Provide the (X, Y) coordinate of the cell's center where the given text is located.  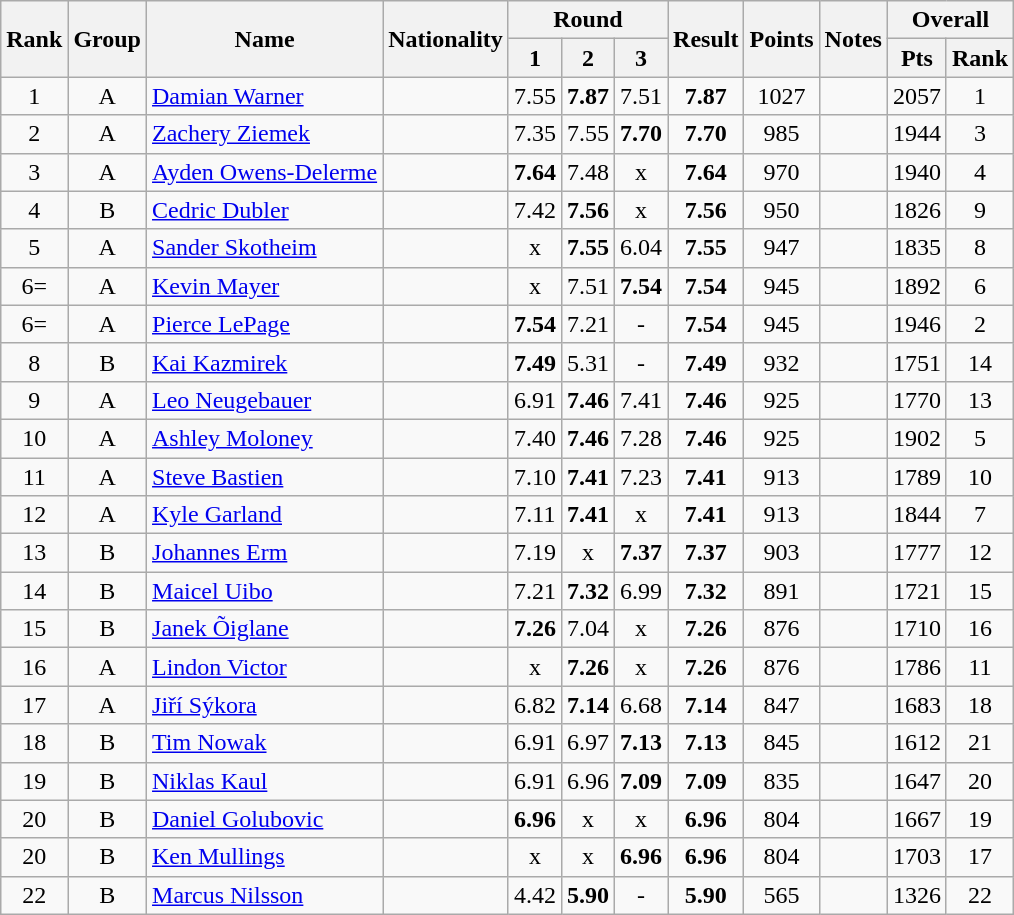
7.23 (640, 477)
6.97 (588, 743)
Ayden Owens-Delerme (265, 172)
Lindon Victor (265, 667)
Name (265, 39)
903 (782, 553)
4.42 (534, 895)
970 (782, 172)
7 (980, 515)
1844 (916, 515)
1944 (916, 134)
Tim Nowak (265, 743)
1892 (916, 286)
Maicel Uibo (265, 591)
950 (782, 210)
947 (782, 248)
7.10 (534, 477)
Johannes Erm (265, 553)
932 (782, 362)
1751 (916, 362)
Zachery Ziemek (265, 134)
1710 (916, 629)
7.40 (534, 438)
7.35 (534, 134)
1326 (916, 895)
Result (706, 39)
Pierce LePage (265, 324)
835 (782, 781)
2057 (916, 96)
Nationality (446, 39)
Kyle Garland (265, 515)
Janek Õiglane (265, 629)
6 (980, 286)
1612 (916, 743)
Kevin Mayer (265, 286)
985 (782, 134)
6.68 (640, 705)
Notes (853, 39)
6.04 (640, 248)
Sander Skotheim (265, 248)
1940 (916, 172)
Round (588, 20)
1027 (782, 96)
5.31 (588, 362)
Marcus Nilsson (265, 895)
1683 (916, 705)
1946 (916, 324)
Niklas Kaul (265, 781)
Points (782, 39)
Overall (950, 20)
1786 (916, 667)
1721 (916, 591)
Group (108, 39)
6.82 (534, 705)
1667 (916, 819)
7.42 (534, 210)
845 (782, 743)
Daniel Golubovic (265, 819)
7.11 (534, 515)
Steve Bastien (265, 477)
7.04 (588, 629)
Leo Neugebauer (265, 400)
1902 (916, 438)
7.48 (588, 172)
1789 (916, 477)
7.19 (534, 553)
Jiří Sýkora (265, 705)
847 (782, 705)
Damian Warner (265, 96)
1777 (916, 553)
1703 (916, 857)
Pts (916, 58)
1770 (916, 400)
21 (980, 743)
Ashley Moloney (265, 438)
1826 (916, 210)
6.99 (640, 591)
1647 (916, 781)
565 (782, 895)
Ken Mullings (265, 857)
1835 (916, 248)
7.28 (640, 438)
Kai Kazmirek (265, 362)
891 (782, 591)
Cedric Dubler (265, 210)
